Return [X, Y] of the center of cell containing provided text 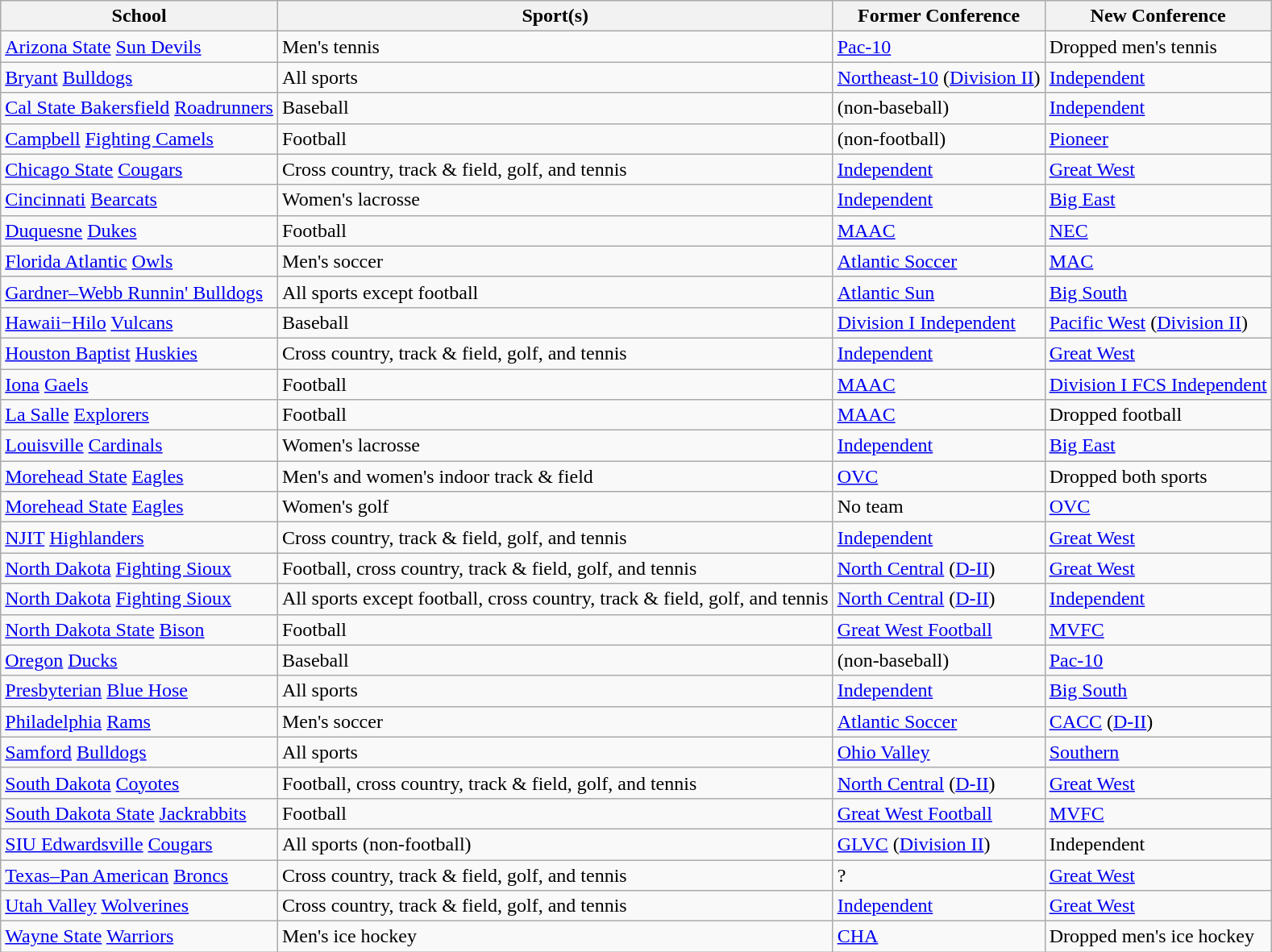
Division I Independent [938, 322]
Chicago State Cougars [139, 169]
Hawaii−Hilo Vulcans [139, 322]
Former Conference [938, 16]
Division I FCS Independent [1158, 385]
Samford Bulldogs [139, 752]
Pacific West (Division II) [1158, 322]
Sport(s) [555, 16]
Arizona State Sun Devils [139, 47]
NEC [1158, 231]
Men's tennis [555, 47]
Men's ice hockey [555, 937]
Atlantic Sun [938, 292]
Louisville Cardinals [139, 446]
All sports except football, cross country, track & field, golf, and tennis [555, 599]
GLVC (Division II) [938, 844]
CACC (D-II) [1158, 721]
Iona Gaels [139, 385]
All sports (non-football) [555, 844]
Dropped men's tennis [1158, 47]
All sports except football [555, 292]
Cal State Bakersfield Roadrunners [139, 108]
No team [938, 507]
Dropped both sports [1158, 476]
Bryant Bulldogs [139, 77]
SIU Edwardsville Cougars [139, 844]
South Dakota State Jackrabbits [139, 813]
Men's and women's indoor track & field [555, 476]
Philadelphia Rams [139, 721]
Campbell Fighting Camels [139, 139]
Northeast-10 (Division II) [938, 77]
Wayne State Warriors [139, 937]
NJIT Highlanders [139, 538]
South Dakota Coyotes [139, 783]
Oregon Ducks [139, 660]
Texas–Pan American Broncs [139, 875]
Dropped football [1158, 415]
Florida Atlantic Owls [139, 261]
New Conference [1158, 16]
Houston Baptist Huskies [139, 353]
MAC [1158, 261]
Dropped men's ice hockey [1158, 937]
? [938, 875]
Duquesne Dukes [139, 231]
Utah Valley Wolverines [139, 906]
Gardner–Webb Runnin' Bulldogs [139, 292]
Presbyterian Blue Hose [139, 691]
Southern [1158, 752]
Women's golf [555, 507]
Ohio Valley [938, 752]
North Dakota State Bison [139, 630]
Cincinnati Bearcats [139, 200]
(non-football) [938, 139]
CHA [938, 937]
School [139, 16]
Pioneer [1158, 139]
La Salle Explorers [139, 415]
